Find where the given text appears and provide that cell's center as (X, Y) coordinate. 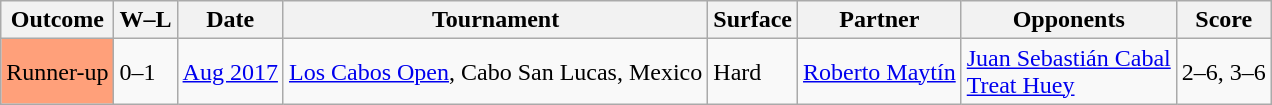
Surface (753, 20)
Aug 2017 (230, 72)
Score (1224, 20)
Tournament (495, 20)
Los Cabos Open, Cabo San Lucas, Mexico (495, 72)
0–1 (146, 72)
Runner-up (58, 72)
Date (230, 20)
Hard (753, 72)
Juan Sebastián Cabal Treat Huey (1068, 72)
Roberto Maytín (880, 72)
Outcome (58, 20)
W–L (146, 20)
Partner (880, 20)
Opponents (1068, 20)
2–6, 3–6 (1224, 72)
